Detect which cell encompasses the target text, then output its (x, y) center coordinate. 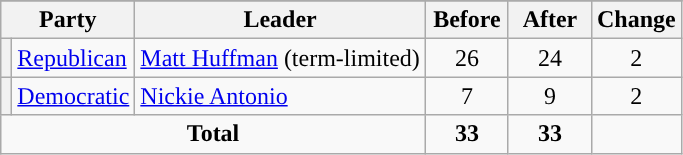
Change (636, 20)
Democratic (74, 96)
Party (68, 20)
Republican (74, 58)
Nickie Antonio (280, 96)
24 (550, 58)
7 (466, 96)
Matt Huffman (term-limited) (280, 58)
Leader (280, 20)
Total (214, 134)
After (550, 20)
Before (466, 20)
9 (550, 96)
26 (466, 58)
